Find where the given text appears and provide that cell's center as [x, y] coordinate. 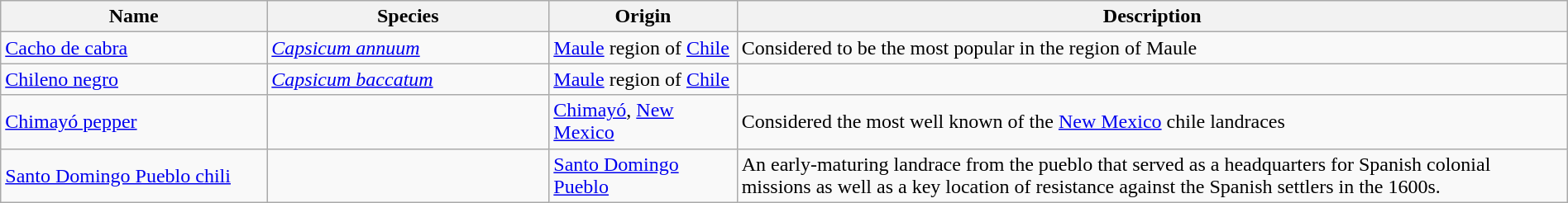
Cacho de cabra [134, 48]
Santo Domingo Pueblo chili [134, 175]
Description [1152, 17]
Capsicum baccatum [409, 79]
Capsicum annuum [409, 48]
Species [409, 17]
Considered to be the most popular in the region of Maule [1152, 48]
Chileno negro [134, 79]
Santo Domingo Pueblo [643, 175]
Chimayó pepper [134, 122]
Chimayó, New Mexico [643, 122]
Origin [643, 17]
Name [134, 17]
Considered the most well known of the New Mexico chile landraces [1152, 122]
